Determine the (X, Y) coordinate at the center of the cell enclosing the given text.  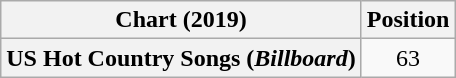
Chart (2019) (181, 20)
63 (408, 58)
Position (408, 20)
US Hot Country Songs (Billboard) (181, 58)
